For the text-containing cell, return its midpoint in [X, Y] coordinate format. 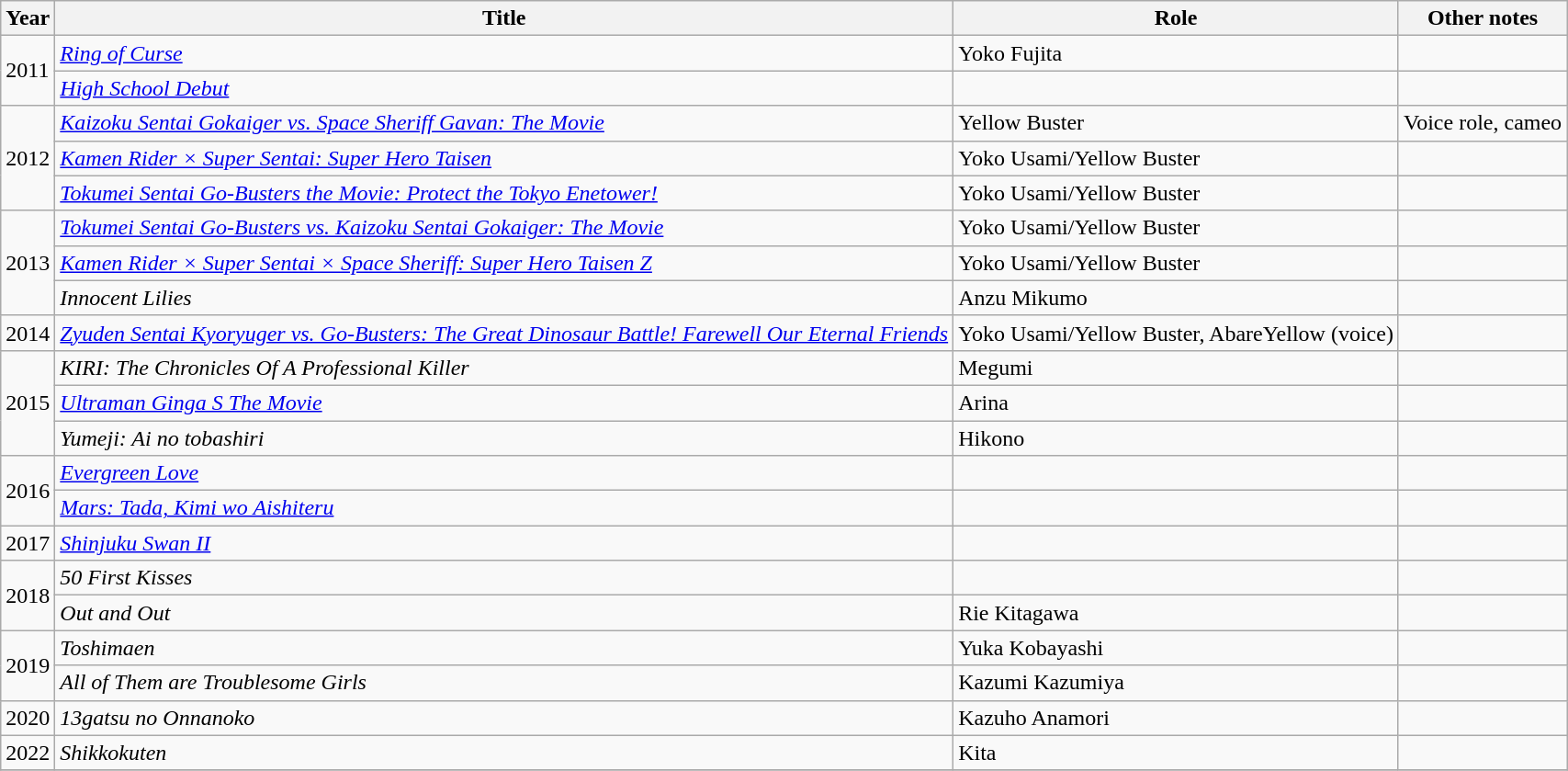
Evergreen Love [504, 473]
Kaizoku Sentai Gokaiger vs. Space Sheriff Gavan: The Movie [504, 123]
2014 [28, 333]
2022 [28, 753]
2019 [28, 665]
2018 [28, 595]
2011 [28, 71]
Yoko Usami/Yellow Buster, AbareYellow (voice) [1176, 333]
2017 [28, 543]
Anzu Mikumo [1176, 298]
High School Debut [504, 88]
Arina [1176, 403]
Tokumei Sentai Go-Busters the Movie: Protect the Tokyo Enetower! [504, 193]
Zyuden Sentai Kyoryuger vs. Go-Busters: The Great Dinosaur Battle! Farewell Our Eternal Friends [504, 333]
Yuka Kobayashi [1176, 648]
Shinjuku Swan II [504, 543]
Yellow Buster [1176, 123]
Mars: Tada, Kimi wo Aishiteru [504, 508]
2013 [28, 263]
Kita [1176, 753]
2015 [28, 403]
Ring of Curse [504, 53]
Shikkokuten [504, 753]
Other notes [1483, 18]
Kazuho Anamori [1176, 718]
Kamen Rider × Super Sentai: Super Hero Taisen [504, 158]
Megumi [1176, 368]
50 First Kisses [504, 578]
2016 [28, 491]
Year [28, 18]
Kazumi Kazumiya [1176, 683]
Rie Kitagawa [1176, 613]
Voice role, cameo [1483, 123]
Out and Out [504, 613]
Innocent Lilies [504, 298]
Yumeji: Ai no tobashiri [504, 438]
13gatsu no Onnanoko [504, 718]
Tokumei Sentai Go-Busters vs. Kaizoku Sentai Gokaiger: The Movie [504, 228]
Title [504, 18]
Hikono [1176, 438]
Ultraman Ginga S The Movie [504, 403]
All of Them are Troublesome Girls [504, 683]
KIRI: The Chronicles Of A Professional Killer [504, 368]
Role [1176, 18]
Toshimaen [504, 648]
Kamen Rider × Super Sentai × Space Sheriff: Super Hero Taisen Z [504, 263]
2012 [28, 158]
2020 [28, 718]
Yoko Fujita [1176, 53]
